Extract the [x, y] coordinate from the center of the cell holding the provided text.  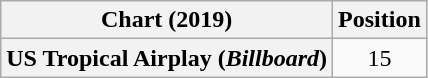
Position [380, 20]
US Tropical Airplay (Billboard) [167, 58]
Chart (2019) [167, 20]
15 [380, 58]
